Capture the cell that displays the provided text and extract its [x, y] central coordinate. 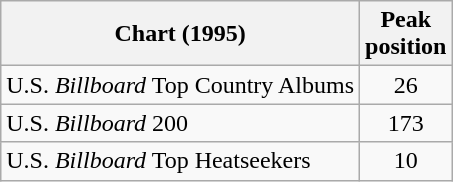
Peakposition [406, 34]
26 [406, 85]
U.S. Billboard Top Heatseekers [180, 161]
10 [406, 161]
U.S. Billboard Top Country Albums [180, 85]
U.S. Billboard 200 [180, 123]
173 [406, 123]
Chart (1995) [180, 34]
